Scan for the cell matching the given text and deliver its [X, Y] coordinate at center. 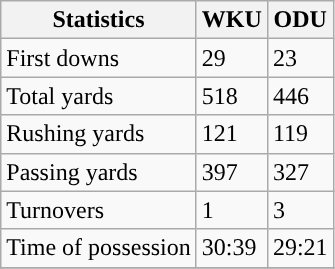
29 [232, 58]
518 [232, 96]
327 [300, 172]
29:21 [300, 248]
3 [300, 210]
121 [232, 134]
1 [232, 210]
397 [232, 172]
Rushing yards [99, 134]
Passing yards [99, 172]
Total yards [99, 96]
ODU [300, 20]
446 [300, 96]
First downs [99, 58]
WKU [232, 20]
119 [300, 134]
23 [300, 58]
Turnovers [99, 210]
Statistics [99, 20]
30:39 [232, 248]
Time of possession [99, 248]
